Detect which cell encompasses the target text, then output its [X, Y] center coordinate. 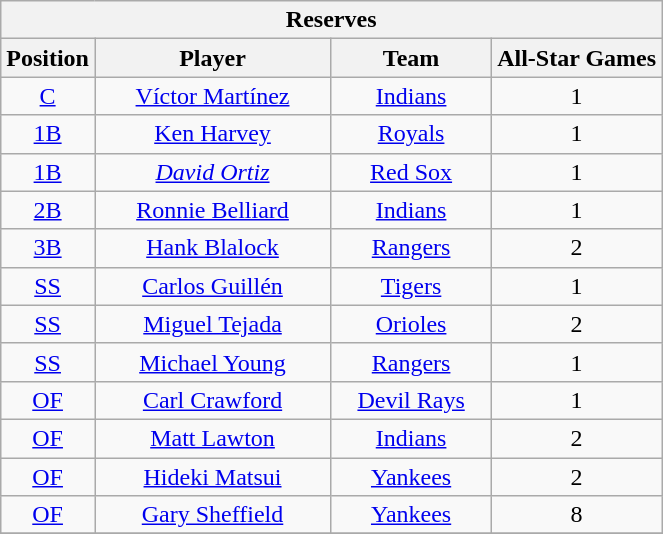
Miguel Tejada [212, 324]
Orioles [412, 324]
Team [412, 58]
Ken Harvey [212, 134]
Red Sox [412, 172]
Royals [412, 134]
David Ortiz [212, 172]
8 [577, 515]
All-Star Games [577, 58]
Carlos Guillén [212, 286]
3B [48, 248]
2B [48, 210]
Position [48, 58]
Matt Lawton [212, 438]
Devil Rays [412, 400]
Ronnie Belliard [212, 210]
Tigers [412, 286]
Gary Sheffield [212, 515]
Carl Crawford [212, 400]
Hideki Matsui [212, 477]
Michael Young [212, 362]
C [48, 96]
Player [212, 58]
Víctor Martínez [212, 96]
Reserves [332, 20]
Hank Blalock [212, 248]
